Return [x, y] of the center of cell containing provided text 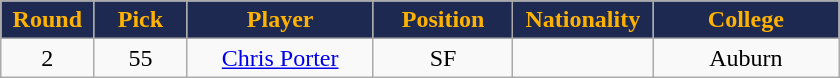
SF [443, 58]
Chris Porter [280, 58]
2 [48, 58]
Pick [140, 20]
55 [140, 58]
Position [443, 20]
Player [280, 20]
Nationality [583, 20]
College [746, 20]
Auburn [746, 58]
Round [48, 20]
